Determine the [X, Y] coordinate at the center of the cell enclosing the given text.  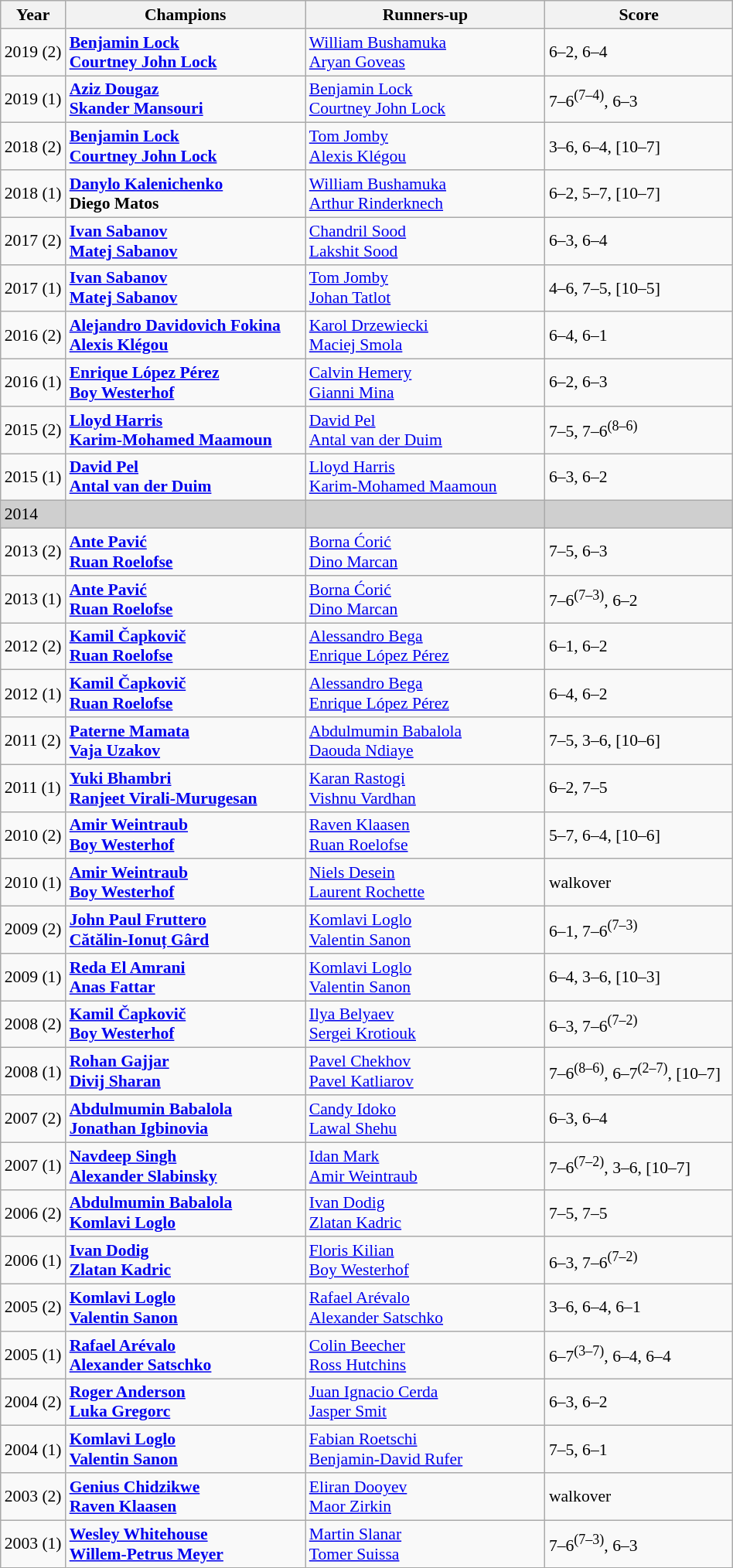
2007 (2) [33, 1119]
2013 (2) [33, 552]
7–6(7–4), 6–3 [639, 99]
Year [33, 15]
7–6(8–6), 6–7(2–7), [10–7] [639, 1071]
2009 (2) [33, 930]
Raven Klaasen Ruan Roelofse [425, 835]
Martin Slanar Tomer Suissa [425, 1544]
Reda El Amrani Anas Fattar [186, 977]
2015 (1) [33, 478]
Pavel Chekhov Pavel Katliarov [425, 1071]
Fabian Roetschi Benjamin-David Rufer [425, 1450]
2016 (1) [33, 383]
Tom Jomby Alexis Klégou [425, 147]
7–5, 6–1 [639, 1450]
2008 (2) [33, 1025]
Kamil Čapkovič Boy Westerhof [186, 1025]
4–6, 7–5, [10–5] [639, 287]
Karan Rastogi Vishnu Vardhan [425, 788]
Abdulmumin Babalola Daouda Ndiaye [425, 740]
2017 (2) [33, 241]
7–6(7–2), 3–6, [10–7] [639, 1165]
Genius Chidzikwe Raven Klaasen [186, 1496]
2003 (1) [33, 1544]
2013 (1) [33, 600]
Candy Idoko Lawal Shehu [425, 1119]
Wesley Whitehouse Willem-Petrus Meyer [186, 1544]
2003 (2) [33, 1496]
2008 (1) [33, 1071]
Alejandro Davidovich Fokina Alexis Klégou [186, 335]
7–5, 7–6(8–6) [639, 430]
7–6(7–3), 6–2 [639, 600]
Yuki Bhambri Ranjeet Virali-Murugesan [186, 788]
Niels Desein Laurent Rochette [425, 883]
2005 (1) [33, 1355]
6–1, 7–6(7–3) [639, 930]
7–5, 7–5 [639, 1213]
Roger Anderson Luka Gregorc [186, 1402]
2012 (1) [33, 694]
2006 (1) [33, 1261]
Juan Ignacio Cerda Jasper Smit [425, 1402]
6–7(3–7), 6–4, 6–4 [639, 1355]
Champions [186, 15]
Score [639, 15]
Chandril Sood Lakshit Sood [425, 241]
Colin Beecher Ross Hutchins [425, 1355]
2011 (2) [33, 740]
Tom Jomby Johan Tatlot [425, 287]
6–2, 6–4 [639, 53]
2018 (1) [33, 193]
Abdulmumin Babalola Jonathan Igbinovia [186, 1119]
Rohan Gajjar Divij Sharan [186, 1071]
John Paul Fruttero Cătălin-Ionuț Gârd [186, 930]
6–2, 7–5 [639, 788]
2014 [33, 515]
2019 (1) [33, 99]
2016 (2) [33, 335]
2009 (1) [33, 977]
2017 (1) [33, 287]
Navdeep Singh Alexander Slabinsky [186, 1165]
2010 (2) [33, 835]
6–2, 6–3 [639, 383]
Abdulmumin Babalola Komlavi Loglo [186, 1213]
2010 (1) [33, 883]
6–1, 6–2 [639, 646]
William Bushamuka Arthur Rinderknech [425, 193]
2012 (2) [33, 646]
6–4, 6–2 [639, 694]
5–7, 6–4, [10–6] [639, 835]
6–4, 3–6, [10–3] [639, 977]
2005 (2) [33, 1308]
6–4, 6–1 [639, 335]
6–2, 5–7, [10–7] [639, 193]
Enrique López Pérez Boy Westerhof [186, 383]
William Bushamuka Aryan Goveas [425, 53]
7–6(7–3), 6–3 [639, 1544]
2004 (1) [33, 1450]
7–5, 6–3 [639, 552]
3–6, 6–4, 6–1 [639, 1308]
Danylo Kalenichenko Diego Matos [186, 193]
2019 (2) [33, 53]
Aziz Dougaz Skander Mansouri [186, 99]
7–5, 3–6, [10–6] [639, 740]
Karol Drzewiecki Maciej Smola [425, 335]
3–6, 6–4, [10–7] [639, 147]
2015 (2) [33, 430]
Runners-up [425, 15]
Eliran Dooyev Maor Zirkin [425, 1496]
2018 (2) [33, 147]
2007 (1) [33, 1165]
Calvin Hemery Gianni Mina [425, 383]
Paterne Mamata Vaja Uzakov [186, 740]
2004 (2) [33, 1402]
Idan Mark Amir Weintraub [425, 1165]
Floris Kilian Boy Westerhof [425, 1261]
Ilya Belyaev Sergei Krotiouk [425, 1025]
2011 (1) [33, 788]
2006 (2) [33, 1213]
